Determine the [X, Y] coordinate at the center of the cell enclosing the given text.  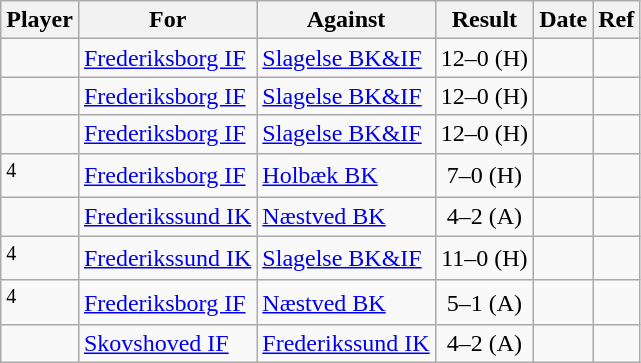
Ref [616, 20]
Against [346, 20]
7–0 (H) [484, 176]
For [167, 20]
Holbæk BK [346, 176]
5–1 (A) [484, 302]
Player [40, 20]
Date [564, 20]
Result [484, 20]
11–0 (H) [484, 258]
Skovshoved IF [167, 344]
